Find where the given text appears and provide that cell's center as (X, Y) coordinate. 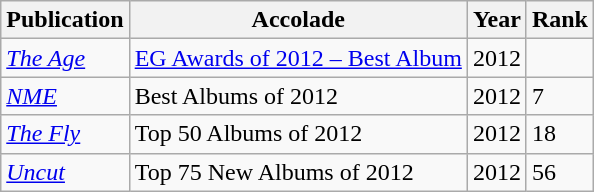
7 (560, 96)
Accolade (298, 20)
Top 75 New Albums of 2012 (298, 172)
Year (496, 20)
Top 50 Albums of 2012 (298, 134)
18 (560, 134)
56 (560, 172)
EG Awards of 2012 – Best Album (298, 58)
The Fly (65, 134)
Rank (560, 20)
NME (65, 96)
Publication (65, 20)
Uncut (65, 172)
Best Albums of 2012 (298, 96)
The Age (65, 58)
